Determine the [X, Y] coordinate at the center of the cell enclosing the given text.  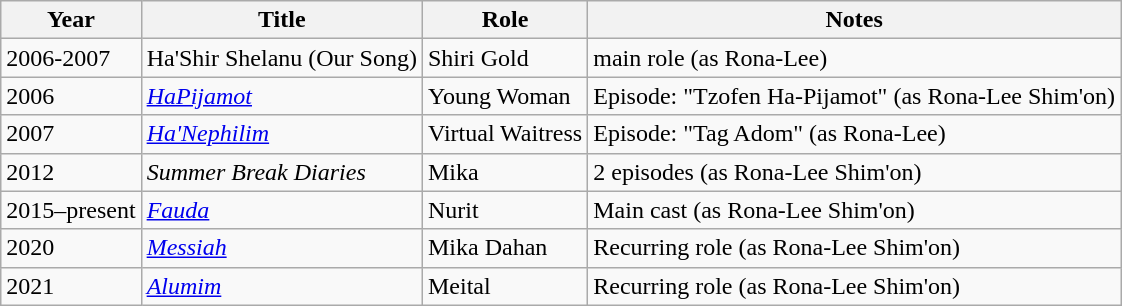
2015–present [71, 210]
2006 [71, 96]
2007 [71, 134]
Summer Break Diaries [282, 172]
Main cast (as Rona-Lee Shim'on) [854, 210]
Meital [504, 286]
2 episodes (as Rona-Lee Shim'on) [854, 172]
Nurit [504, 210]
2006-2007 [71, 58]
Shiri Gold [504, 58]
Ha'Shir Shelanu (Our Song) [282, 58]
Role [504, 20]
Young Woman [504, 96]
Title [282, 20]
Fauda [282, 210]
HaPijamot [282, 96]
2021 [71, 286]
Ha'Nephilim [282, 134]
main role (as Rona-Lee) [854, 58]
Messiah [282, 248]
Mika [504, 172]
2012 [71, 172]
Episode: "Tag Adom" (as Rona-Lee) [854, 134]
Mika Dahan [504, 248]
Episode: "Tzofen Ha-Pijamot" (as Rona-Lee Shim'on) [854, 96]
Alumim [282, 286]
2020 [71, 248]
Year [71, 20]
Virtual Waitress [504, 134]
Notes [854, 20]
